Output the [X, Y] coordinate of the center of the cell containing the given text.  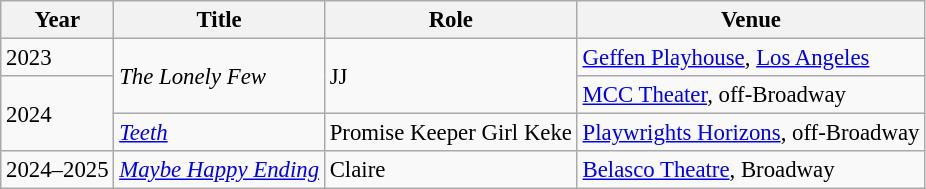
Venue [750, 20]
Geffen Playhouse, Los Angeles [750, 58]
The Lonely Few [220, 76]
Playwrights Horizons, off-Broadway [750, 133]
Teeth [220, 133]
Year [58, 20]
2024–2025 [58, 170]
Role [450, 20]
Title [220, 20]
JJ [450, 76]
2023 [58, 58]
Claire [450, 170]
MCC Theater, off-Broadway [750, 95]
Promise Keeper Girl Keke [450, 133]
Belasco Theatre, Broadway [750, 170]
2024 [58, 114]
Maybe Happy Ending [220, 170]
